Find where the given text appears and provide that cell's center as [x, y] coordinate. 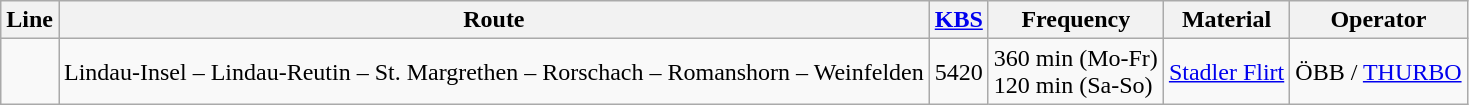
Frequency [1076, 20]
Stadler Flirt [1226, 72]
360 min (Mo-Fr)120 min (Sa-So) [1076, 72]
Route [494, 20]
5420 [958, 72]
KBS [958, 20]
Line [30, 20]
Lindau-Insel – Lindau-Reutin – St. Margrethen – Rorschach – Romanshorn – Weinfelden [494, 72]
Material [1226, 20]
Operator [1378, 20]
ÖBB / THURBO [1378, 72]
